Return the [X, Y] coordinate for the center point of the cell that contains the specified text.  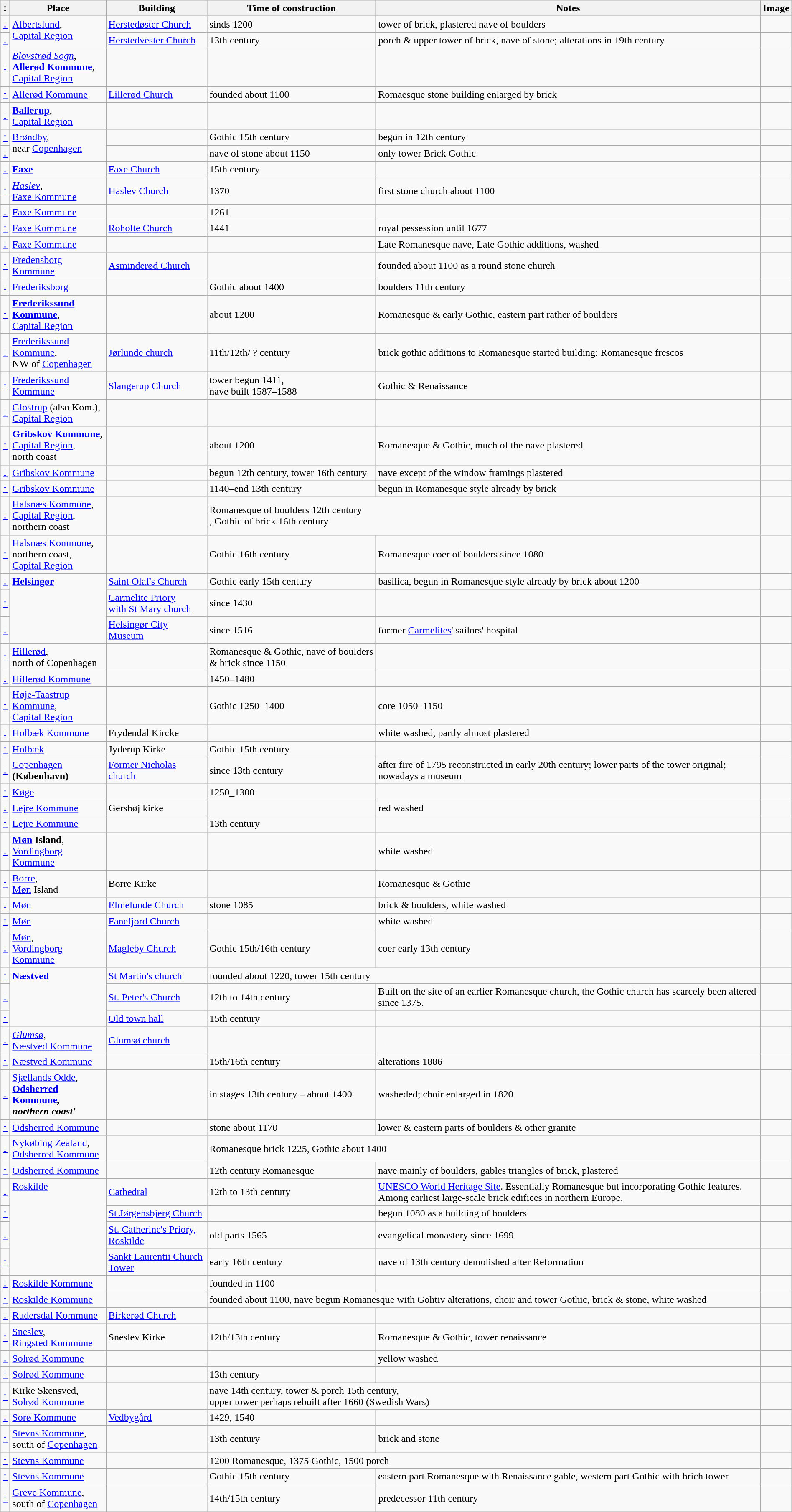
Holbæk [58, 749]
Elmelunde Church [157, 905]
Sjællands Odde, Odsherred Kommune,northern coast' [58, 1095]
1450–1480 [292, 679]
12th/13th century [292, 1337]
after fire of 1795 reconstructed in early 20th century; lower parts of the tower original; nowadays a museum [568, 771]
Halsnæs Kommune, northern coast, Capital Region [58, 554]
Magleby Church [157, 948]
Gribskov Kommune, Capital Region, north coast [58, 446]
1429, 1540 [292, 1418]
Romanesque & Gothic, much of the nave plastered [568, 446]
coer early 13th century [568, 948]
yellow washed [568, 1358]
founded in 1100 [292, 1284]
Romanesque of boulders 12th century, Gothic of brick 16th century [484, 516]
Brøndby, near Copenhagen [58, 145]
Roholte Church [157, 228]
1261 [292, 212]
Jørlunde church [157, 353]
Helsingør [58, 608]
Gothic 1250–1400 [292, 706]
former Carmelites' sailors' hospital [568, 630]
Frederikssund Kommune, Capital Region [58, 314]
begun 12th century, tower 16th century [292, 473]
nave of 13th century demolished after Reformation [568, 1262]
tower begun 1411,nave built 1587–1588 [292, 386]
red washed [568, 808]
predecessor 11th century [568, 1498]
founded about 1100, nave begun Romanesque with Gohtiv alterations, choir and tower Gothic, brick & stone, white washed [484, 1299]
Sankt Laurentii Church Tower [157, 1262]
Hillerød, north of Copenhagen [58, 657]
nave mainly of boulders, gables triangles of brick, plastered [568, 1170]
Romanesque coer of boulders since 1080 [568, 554]
Saint Olaf's Church [157, 581]
begun in Romanesque style already by brick [568, 489]
nave except of the window framings plastered [568, 473]
Fredensborg Kommune [58, 266]
Notes [568, 8]
Roskilde [58, 1227]
begun 1080 as a building of boulders [568, 1213]
boulders 11th century [568, 287]
Frederikssund Kommune [58, 386]
Romanesque & Gothic [568, 884]
Hillerød Kommune [58, 679]
Frydendal Kircke [157, 733]
Glumsø church [157, 1040]
Time of construction [292, 8]
1200 Romanesque, 1375 Gothic, 1500 porch [484, 1461]
Borre, Møn Island [58, 884]
Gothic early 15th century [292, 581]
stone about 1170 [292, 1127]
12th century Romanesque [292, 1170]
Glostrup (also Kom.), Capital Region [58, 413]
stone 1085 [292, 905]
12th to 13th century [292, 1192]
Cathedral [157, 1192]
Gothic & Renaissance [568, 386]
Old town hall [157, 1018]
since 1516 [292, 630]
Romanesque & Gothic, nave of boulders & brick since 1150 [292, 657]
in stages 13th century – about 1400 [292, 1095]
Sneslev, Ringsted Kommune [58, 1337]
St Martin's church [157, 975]
UNESCO World Heritage Site. Essentially Romanesque but incorporating Gothic features. Among earliest large-scale brick edifices in northern Europe. [568, 1192]
royal pessession until 1677 [568, 228]
nave 14th century, tower & porch 15th century, upper tower perhaps rebuilt after 1660 (Swedish Wars) [484, 1395]
Slangerup Church [157, 386]
only tower Brick Gothic [568, 153]
Herstedøster Church [157, 24]
white washed, partly almost plastered [568, 733]
brick gothic additions to Romanesque started building; Romanesque frescos [568, 353]
founded about 1100 [292, 94]
lower & eastern parts of boulders & other granite [568, 1127]
Møn, Vordingborg Kommune [58, 948]
Stevns Kommune,south of Copenhagen [58, 1439]
Næstved [58, 997]
early 16th century [292, 1262]
eastern part Romanesque with Renaissance gable, western part Gothic with brich tower [568, 1477]
washeded; choir enlarged in 1820 [568, 1095]
Romanesque brick 1225, Gothic about 1400 [484, 1149]
Late Romanesque nave, Late Gothic additions, washed [568, 244]
brick & boulders, white washed [568, 905]
Fanefjord Church [157, 921]
since 1430 [292, 603]
Gershøj kirke [157, 808]
Building [157, 8]
Copenhagen(København) [58, 771]
Borre Kirke [157, 884]
brick and stone [568, 1439]
Halsnæs Kommune, Capital Region, northern coast [58, 516]
St. Peter's Church [157, 997]
founded about 1220, tower 15th century [484, 975]
Sorø Kommune [58, 1418]
Jyderup Kirke [157, 749]
Birkerød Church [157, 1315]
core 1050–1150 [568, 706]
Sneslev Kirke [157, 1337]
begun in 12th century [568, 137]
Glumsø, Næstved Kommune [58, 1040]
↕ [5, 8]
15th/16th century [292, 1062]
nave of stone about 1150 [292, 153]
tower of brick, plastered nave of boulders [568, 24]
Image [776, 8]
since 13th century [292, 771]
Næstved Kommune [58, 1062]
Albertslund, Capital Region [58, 32]
porch & upper tower of brick, nave of stone; alterations in 19th century [568, 40]
1140–end 13th century [292, 489]
Nykøbing Zealand, Odsherred Kommune [58, 1149]
14th/15th century [292, 1498]
first stone church about 1100 [568, 190]
12th to 14th century [292, 997]
Romanesque & early Gothic, eastern part rather of boulders [568, 314]
Gothic 15th/16th century [292, 948]
11th/12th/ ? century [292, 353]
Møn Island, Vordingborg Kommune [58, 851]
alterations 1886 [568, 1062]
1250_1300 [292, 792]
Rudersdal Kommune [58, 1315]
Vedbygård [157, 1418]
Built on the site of an earlier Romanesque church, the Gothic church has scarcely been altered since 1375. [568, 997]
Kirke Skensved, Solrød Kommune [58, 1395]
sinds 1200 [292, 24]
Asminderød Church [157, 266]
old parts 1565 [292, 1235]
Gothic 16th century [292, 554]
Ballerup, Capital Region [58, 116]
Faxe Church [157, 169]
Faxe [58, 169]
Former Nicholas church [157, 771]
1370 [292, 190]
founded about 1100 as a round stone church [568, 266]
Lillerød Church [157, 94]
Blovstrød Sogn, Allerød Kommune, Capital Region [58, 67]
Place [58, 8]
1441 [292, 228]
Frederiksborg [58, 287]
Herstedvester Church [157, 40]
Høje-Taastrup Kommune, Capital Region [58, 706]
evangelical monastery since 1699 [568, 1235]
basilica, begun in Romanesque style already by brick about 1200 [568, 581]
St Jørgensbjerg Church [157, 1213]
Helsingør City Museum [157, 630]
Romanesque & Gothic, tower renaissance [568, 1337]
Greve Kommune, south of Copenhagen [58, 1498]
Allerød Kommune [58, 94]
Gothic about 1400 [292, 287]
St. Catherine's Priory, Roskilde [157, 1235]
Frederikssund Kommune, NW of Copenhagen [58, 353]
Haslev, Faxe Kommune [58, 190]
Haslev Church [157, 190]
Romaesque stone building enlarged by brick [568, 94]
Carmelite Priorywith St Mary church [157, 603]
Holbæk Kommune [58, 733]
Køge [58, 792]
